Locate the cell with the specified text and output its [X, Y] center coordinate. 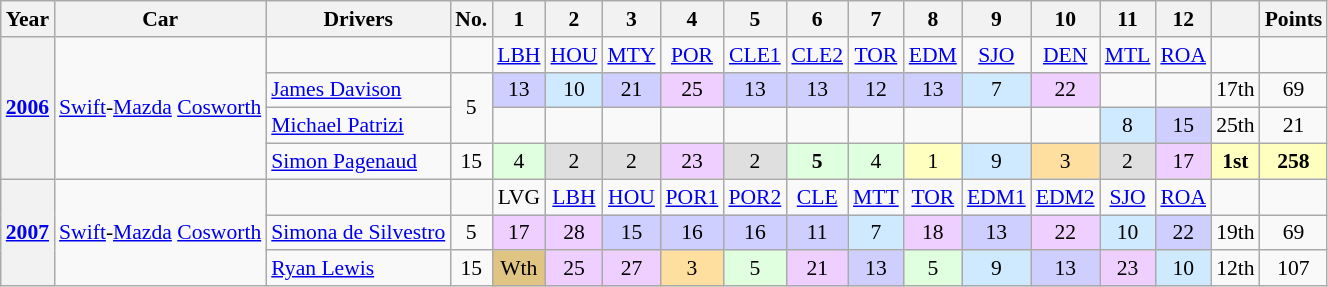
27 [631, 269]
POR1 [692, 197]
EDM2 [1066, 197]
POR [692, 55]
28 [574, 233]
2006 [28, 108]
CLE1 [754, 55]
Year [28, 19]
Michael Patrizi [358, 126]
EDM1 [996, 197]
12th [1236, 269]
107 [1294, 269]
DEN [1066, 55]
LVG [518, 197]
17th [1236, 90]
258 [1294, 162]
19th [1236, 233]
1st [1236, 162]
MTY [631, 55]
Points [1294, 19]
Car [160, 19]
Drivers [358, 19]
No. [471, 19]
POR2 [754, 197]
MTL [1128, 55]
2007 [28, 232]
CLE2 [817, 55]
EDM [933, 55]
James Davison [358, 90]
Ryan Lewis [358, 269]
Wth [518, 269]
Simona de Silvestro [358, 233]
6 [817, 19]
MTT [876, 197]
Simon Pagenaud [358, 162]
CLE [817, 197]
25th [1236, 126]
18 [933, 233]
